Scan for the cell matching the given text and deliver its (X, Y) coordinate at center. 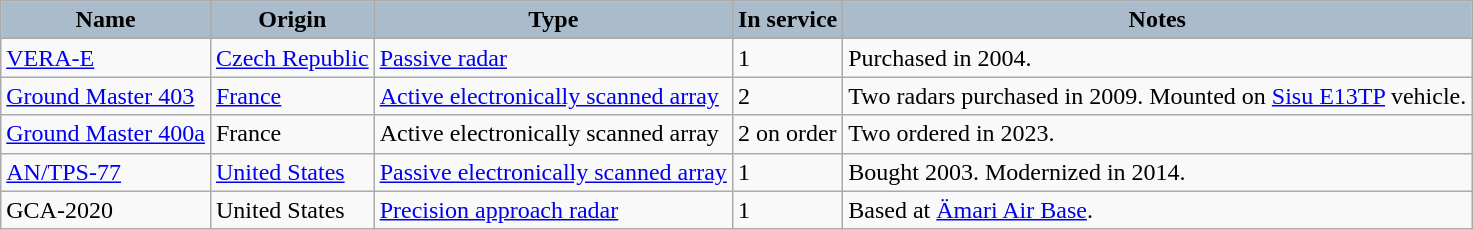
Two radars purchased in 2009. Mounted on Sisu E13TP vehicle. (1158, 96)
VERA-E (106, 58)
Precision approach radar (553, 210)
Passive electronically scanned array (553, 172)
Origin (292, 20)
Purchased in 2004. (1158, 58)
In service (787, 20)
Czech Republic (292, 58)
Based at Ämari Air Base. (1158, 210)
2 (787, 96)
Bought 2003. Modernized in 2014. (1158, 172)
Ground Master 403 (106, 96)
Notes (1158, 20)
Passive radar (553, 58)
GCA-2020 (106, 210)
Type (553, 20)
2 on order (787, 134)
Ground Master 400a (106, 134)
Name (106, 20)
AN/TPS-77 (106, 172)
Two ordered in 2023. (1158, 134)
